Output the [X, Y] coordinate of the center of the cell containing the given text.  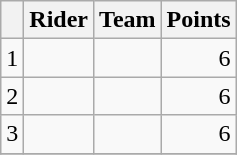
Team [128, 20]
3 [12, 134]
Points [198, 20]
Rider [59, 20]
2 [12, 96]
1 [12, 58]
